Locate the cell with the specified text and output its [X, Y] center coordinate. 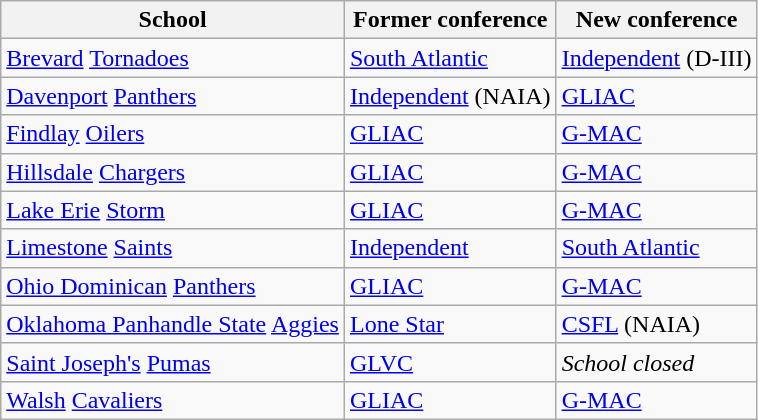
Independent (NAIA) [450, 96]
Hillsdale Chargers [173, 172]
Lone Star [450, 324]
Ohio Dominican Panthers [173, 286]
Limestone Saints [173, 248]
Findlay Oilers [173, 134]
Lake Erie Storm [173, 210]
Davenport Panthers [173, 96]
Brevard Tornadoes [173, 58]
School [173, 20]
New conference [656, 20]
CSFL (NAIA) [656, 324]
Saint Joseph's Pumas [173, 362]
Independent [450, 248]
GLVC [450, 362]
Independent (D-III) [656, 58]
Oklahoma Panhandle State Aggies [173, 324]
School closed [656, 362]
Former conference [450, 20]
Walsh Cavaliers [173, 400]
